Locate the cell with the specified text and output its [X, Y] center coordinate. 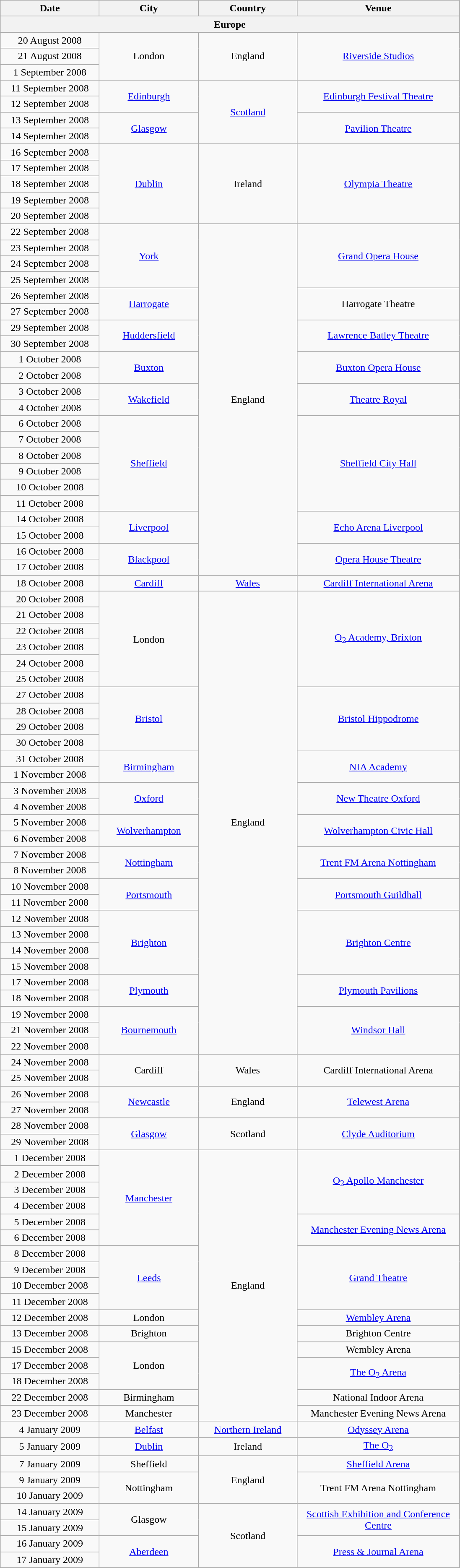
The O2 Arena [378, 1373]
29 October 2008 [50, 727]
9 December 2008 [50, 1270]
Opera House Theatre [378, 559]
Edinburgh Festival Theatre [378, 96]
Telewest Arena [378, 1102]
25 September 2008 [50, 280]
27 September 2008 [50, 312]
29 November 2008 [50, 1142]
O2 Academy, Brixton [378, 639]
New Theatre Oxford [378, 799]
18 November 2008 [50, 998]
Liverpool [149, 527]
Bristol [149, 719]
Oxford [149, 799]
8 December 2008 [50, 1254]
2 December 2008 [50, 1174]
Wolverhampton Civic Hall [378, 831]
Clyde Auditorium [378, 1134]
14 January 2009 [50, 1512]
Odyssey Arena [378, 1429]
17 November 2008 [50, 982]
26 November 2008 [50, 1094]
10 January 2009 [50, 1496]
19 September 2008 [50, 200]
Wakefield [149, 399]
Buxton Opera House [378, 367]
21 August 2008 [50, 56]
4 November 2008 [50, 807]
Bristol Hippodrome [378, 719]
1 November 2008 [50, 775]
City [149, 8]
Olympia Theatre [378, 184]
Sheffield City Hall [378, 463]
Lawrence Batley Theatre [378, 336]
31 October 2008 [50, 759]
15 December 2008 [50, 1349]
18 September 2008 [50, 184]
14 October 2008 [50, 519]
Venue [378, 8]
17 September 2008 [50, 168]
17 January 2009 [50, 1560]
Windsor Hall [378, 1030]
Scottish Exhibition and Conference Centre [378, 1520]
27 October 2008 [50, 695]
Echo Arena Liverpool [378, 527]
17 October 2008 [50, 567]
11 December 2008 [50, 1302]
5 January 2009 [50, 1446]
1 October 2008 [50, 359]
Harrogate [149, 304]
25 November 2008 [50, 1078]
10 October 2008 [50, 487]
28 October 2008 [50, 711]
Pavilion Theatre [378, 128]
21 October 2008 [50, 615]
7 January 2009 [50, 1464]
11 November 2008 [50, 902]
Grand Opera House [378, 256]
6 November 2008 [50, 839]
Leeds [149, 1278]
20 October 2008 [50, 599]
Belfast [149, 1429]
27 November 2008 [50, 1110]
15 November 2008 [50, 966]
28 November 2008 [50, 1126]
1 December 2008 [50, 1158]
7 October 2008 [50, 439]
24 November 2008 [50, 1062]
12 November 2008 [50, 918]
Buxton [149, 367]
23 December 2008 [50, 1413]
29 September 2008 [50, 328]
16 January 2009 [50, 1544]
Plymouth Pavilions [378, 990]
25 October 2008 [50, 679]
Riverside Studios [378, 56]
Bournemouth [149, 1030]
30 September 2008 [50, 344]
13 September 2008 [50, 120]
22 September 2008 [50, 232]
Northern Ireland [248, 1429]
22 October 2008 [50, 631]
7 November 2008 [50, 854]
Plymouth [149, 990]
23 September 2008 [50, 248]
NIA Academy [378, 767]
14 September 2008 [50, 136]
Sheffield Arena [378, 1464]
Grand Theatre [378, 1278]
The O2 [378, 1446]
Wolverhampton [149, 831]
8 November 2008 [50, 870]
15 October 2008 [50, 535]
4 December 2008 [50, 1206]
9 October 2008 [50, 471]
30 October 2008 [50, 743]
Harrogate Theatre [378, 304]
13 November 2008 [50, 934]
13 December 2008 [50, 1334]
18 December 2008 [50, 1381]
23 October 2008 [50, 647]
22 November 2008 [50, 1046]
4 January 2009 [50, 1429]
18 October 2008 [50, 583]
6 October 2008 [50, 423]
14 November 2008 [50, 950]
Portsmouth [149, 894]
Aberdeen [149, 1552]
3 November 2008 [50, 791]
O2 Apollo Manchester [378, 1182]
Newcastle [149, 1102]
15 January 2009 [50, 1528]
10 November 2008 [50, 886]
Europe [230, 24]
2 October 2008 [50, 375]
20 September 2008 [50, 216]
1 September 2008 [50, 72]
Blackpool [149, 559]
12 December 2008 [50, 1318]
3 December 2008 [50, 1190]
National Indoor Arena [378, 1397]
12 September 2008 [50, 104]
6 December 2008 [50, 1238]
4 October 2008 [50, 407]
Huddersfield [149, 336]
11 October 2008 [50, 503]
24 September 2008 [50, 264]
17 December 2008 [50, 1365]
22 December 2008 [50, 1397]
8 October 2008 [50, 455]
24 October 2008 [50, 663]
16 September 2008 [50, 152]
Portsmouth Guildhall [378, 894]
Country [248, 8]
5 November 2008 [50, 823]
21 November 2008 [50, 1030]
York [149, 256]
5 December 2008 [50, 1222]
26 September 2008 [50, 296]
11 September 2008 [50, 88]
19 November 2008 [50, 1014]
Theatre Royal [378, 399]
Date [50, 8]
20 August 2008 [50, 40]
9 January 2009 [50, 1480]
10 December 2008 [50, 1286]
Edinburgh [149, 96]
Press & Journal Arena [378, 1552]
3 October 2008 [50, 391]
16 October 2008 [50, 551]
